Pinpoint the cell where the given text exists, returning its [x, y] midpoint coordinate. 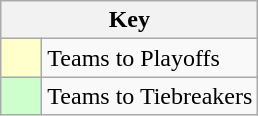
Key [130, 20]
Teams to Playoffs [150, 58]
Teams to Tiebreakers [150, 96]
